Search for the cell housing the specified text and yield its (x, y) center coordinate. 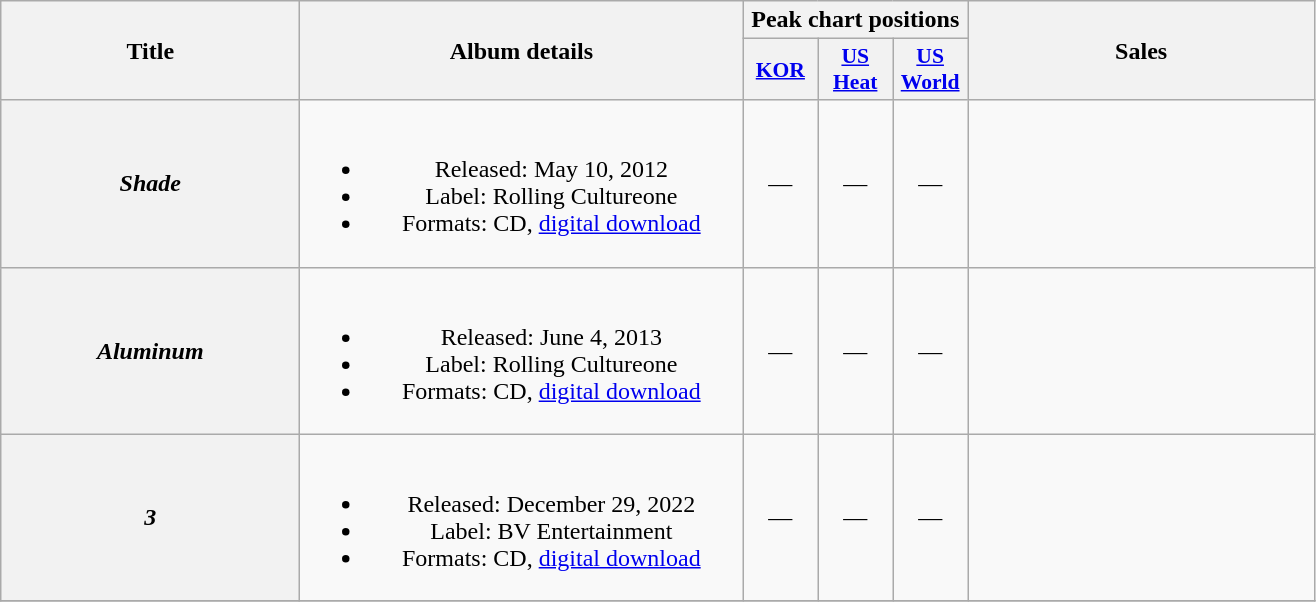
3 (150, 518)
Album details (522, 50)
Aluminum (150, 350)
US World (930, 70)
KOR (780, 70)
Released: June 4, 2013Label: Rolling CultureoneFormats: CD, digital download (522, 350)
Sales (1142, 50)
Released: December 29, 2022Label: BV EntertainmentFormats: CD, digital download (522, 518)
US Heat (856, 70)
Peak chart positions (856, 20)
Shade (150, 184)
Released: May 10, 2012Label: Rolling CultureoneFormats: CD, digital download (522, 184)
Title (150, 50)
